Scan for the cell matching the given text and deliver its (x, y) coordinate at center. 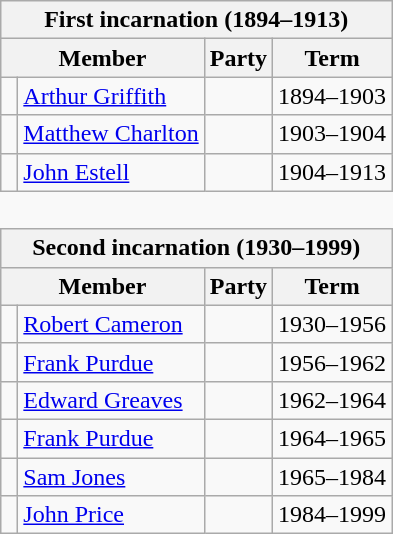
Sam Jones (111, 477)
John Estell (111, 172)
Second incarnation (1930–1999) (196, 248)
1962–1964 (332, 400)
1894–1903 (332, 96)
1903–1904 (332, 134)
Matthew Charlton (111, 134)
Robert Cameron (111, 324)
1930–1956 (332, 324)
1904–1913 (332, 172)
1956–1962 (332, 362)
Arthur Griffith (111, 96)
1965–1984 (332, 477)
Edward Greaves (111, 400)
1964–1965 (332, 438)
John Price (111, 515)
1984–1999 (332, 515)
First incarnation (1894–1913) (196, 20)
